Provide the (X, Y) coordinate of the cell's center where the given text is located.  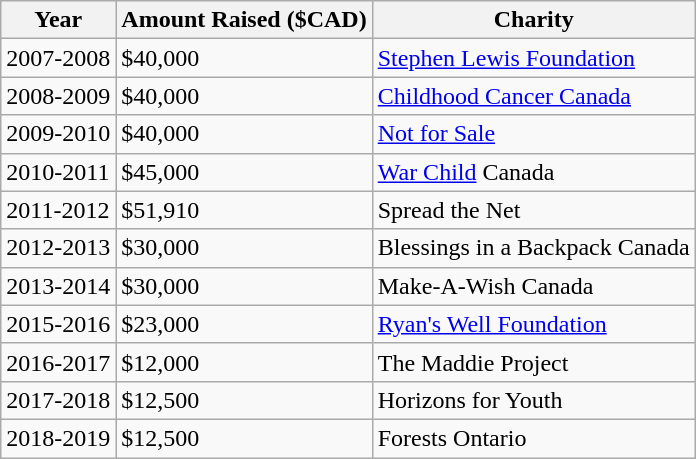
Year (58, 20)
$51,910 (244, 210)
2016-2017 (58, 362)
$23,000 (244, 324)
Make-A-Wish Canada (534, 286)
2018-2019 (58, 438)
Spread the Net (534, 210)
Childhood Cancer Canada (534, 96)
2009-2010 (58, 134)
$45,000 (244, 172)
War Child Canada (534, 172)
Horizons for Youth (534, 400)
2011-2012 (58, 210)
Amount Raised ($CAD) (244, 20)
2010-2011 (58, 172)
Stephen Lewis Foundation (534, 58)
2007-2008 (58, 58)
2015-2016 (58, 324)
Ryan's Well Foundation (534, 324)
2013-2014 (58, 286)
2017-2018 (58, 400)
Not for Sale (534, 134)
Charity (534, 20)
2012-2013 (58, 248)
$12,000 (244, 362)
Blessings in a Backpack Canada (534, 248)
2008-2009 (58, 96)
The Maddie Project (534, 362)
Forests Ontario (534, 438)
